Output the (X, Y) coordinate of the center of the cell containing the given text.  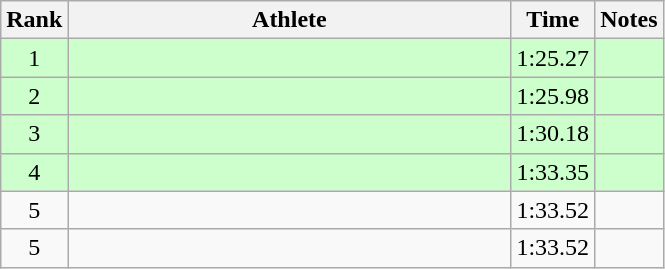
Rank (34, 20)
1:33.35 (553, 172)
1 (34, 58)
1:30.18 (553, 134)
3 (34, 134)
4 (34, 172)
Notes (629, 20)
Time (553, 20)
1:25.27 (553, 58)
1:25.98 (553, 96)
Athlete (290, 20)
2 (34, 96)
